Locate the cell with the specified text and output its (x, y) center coordinate. 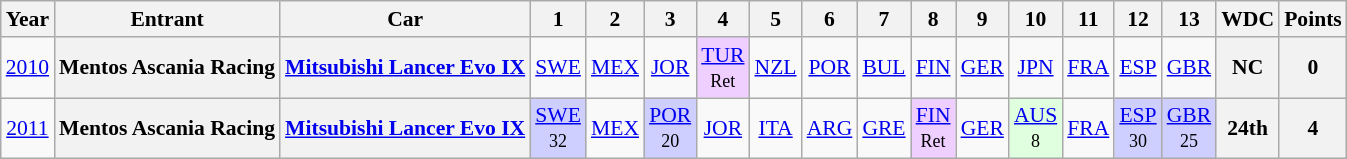
NZL (776, 68)
12 (1138, 19)
6 (830, 19)
NC (1248, 68)
ARG (830, 128)
GBR (1190, 68)
ESP (1138, 68)
2011 (28, 128)
GBR25 (1190, 128)
7 (884, 19)
FIN (934, 68)
WDC (1248, 19)
BUL (884, 68)
FINRet (934, 128)
1 (558, 19)
JPN (1036, 68)
AUS8 (1036, 128)
Car (405, 19)
2 (615, 19)
Year (28, 19)
13 (1190, 19)
TURRet (722, 68)
Entrant (167, 19)
3 (670, 19)
ITA (776, 128)
11 (1088, 19)
POR20 (670, 128)
SWE (558, 68)
0 (1313, 68)
ESP30 (1138, 128)
5 (776, 19)
10 (1036, 19)
Points (1313, 19)
2010 (28, 68)
GRE (884, 128)
9 (982, 19)
SWE32 (558, 128)
8 (934, 19)
POR (830, 68)
24th (1248, 128)
